Identify which cell holds the provided text, then report its [X, Y] central coordinate. 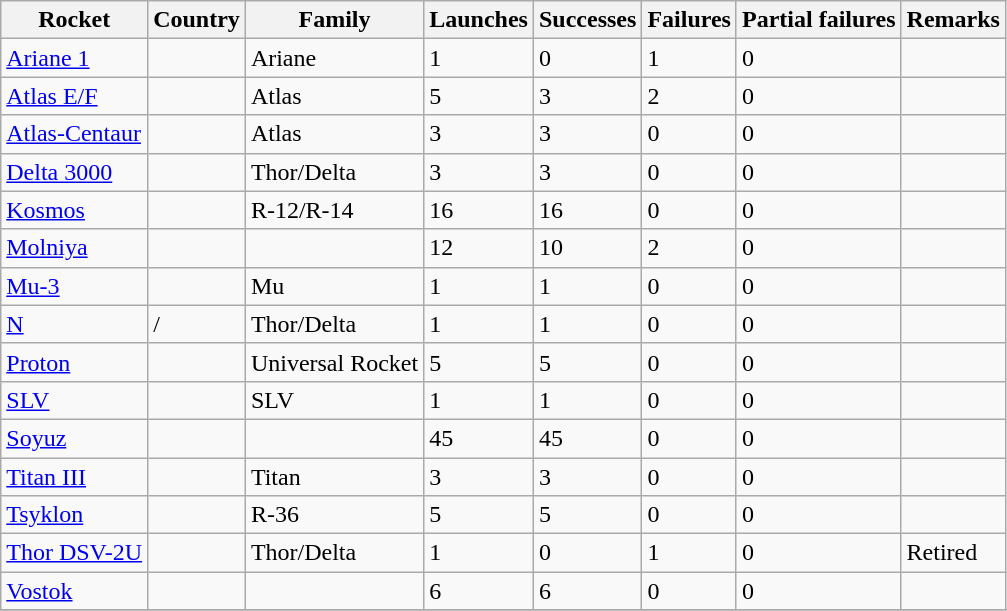
Atlas-Centaur [74, 134]
N [74, 324]
Proton [74, 362]
R-12/R-14 [334, 210]
Failures [690, 20]
Retired [953, 553]
Titan III [74, 477]
Ariane [334, 58]
Family [334, 20]
Titan [334, 477]
Rocket [74, 20]
R-36 [334, 515]
Vostok [74, 591]
Atlas E/F [74, 96]
Country [197, 20]
Molniya [74, 248]
Mu-3 [74, 286]
Mu [334, 286]
Partial failures [818, 20]
10 [587, 248]
Successes [587, 20]
Tsyklon [74, 515]
Thor DSV-2U [74, 553]
Remarks [953, 20]
Universal Rocket [334, 362]
/ [197, 324]
Launches [479, 20]
12 [479, 248]
Soyuz [74, 438]
Ariane 1 [74, 58]
Kosmos [74, 210]
Delta 3000 [74, 172]
